Search for the cell housing the specified text and yield its (x, y) center coordinate. 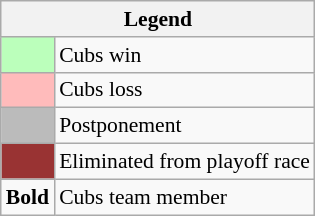
Cubs win (184, 55)
Bold (28, 197)
Cubs loss (184, 90)
Legend (158, 19)
Eliminated from playoff race (184, 162)
Postponement (184, 126)
Cubs team member (184, 197)
